Identify which cell holds the provided text, then report its [x, y] central coordinate. 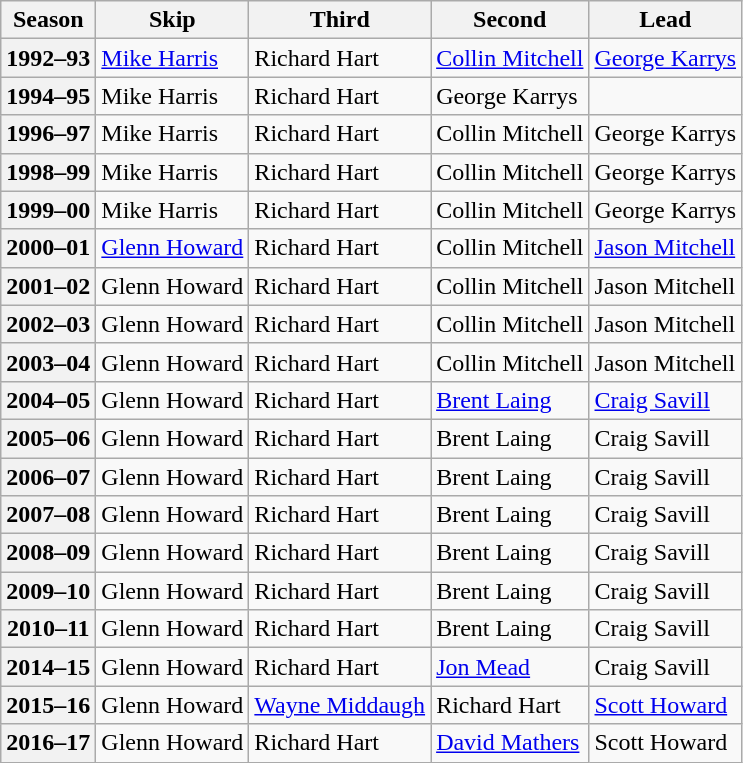
Lead [666, 20]
2000–01 [48, 248]
Wayne Middaugh [340, 705]
2006–07 [48, 477]
2003–04 [48, 362]
Second [510, 20]
2002–03 [48, 324]
Skip [172, 20]
2015–16 [48, 705]
1996–97 [48, 134]
1998–99 [48, 172]
David Mathers [510, 743]
1999–00 [48, 210]
2016–17 [48, 743]
2007–08 [48, 515]
1994–95 [48, 96]
Season [48, 20]
Third [340, 20]
2009–10 [48, 591]
2005–06 [48, 438]
2010–11 [48, 629]
2008–09 [48, 553]
1992–93 [48, 58]
2014–15 [48, 667]
2004–05 [48, 400]
Jon Mead [510, 667]
2001–02 [48, 286]
